Capture the cell that displays the provided text and extract its [X, Y] central coordinate. 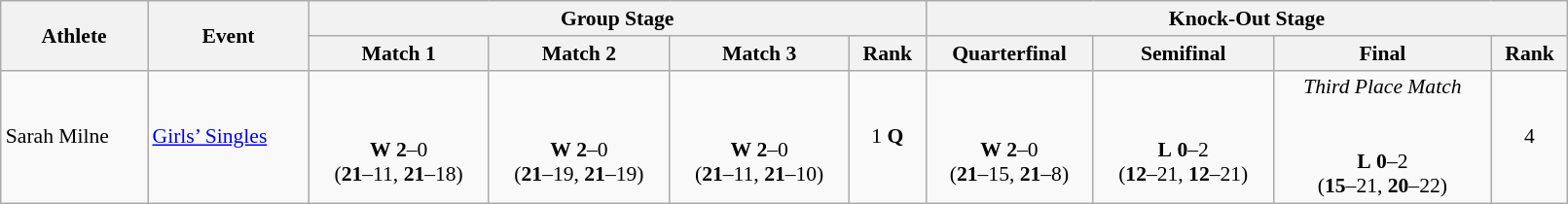
Final [1383, 53]
Match 3 [759, 53]
Knock-Out Stage [1247, 18]
Sarah Milne [74, 137]
Match 1 [399, 53]
W 2–0 (21–11, 21–10) [759, 137]
W 2–0 (21–19, 21–19) [579, 137]
Match 2 [579, 53]
Athlete [74, 35]
Quarterfinal [1009, 53]
Group Stage [617, 18]
L 0–2 (12–21, 12–21) [1184, 137]
Semifinal [1184, 53]
Event [229, 35]
Third Place Match L 0–2 (15–21, 20–22) [1383, 137]
W 2–0 (21–11, 21–18) [399, 137]
1 Q [888, 137]
W 2–0 (21–15, 21–8) [1009, 137]
Girls’ Singles [229, 137]
4 [1530, 137]
